For the text-containing cell, return its midpoint in [x, y] coordinate format. 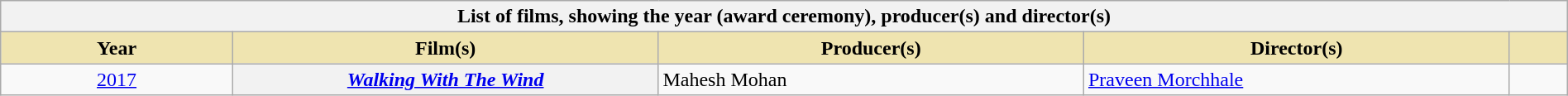
List of films, showing the year (award ceremony), producer(s) and director(s) [784, 17]
2017 [117, 79]
Year [117, 48]
Walking With The Wind [445, 79]
Praveen Morchhale [1297, 79]
Producer(s) [872, 48]
Mahesh Mohan [872, 79]
Film(s) [445, 48]
Director(s) [1297, 48]
